Locate the cell with the specified text and output its (x, y) center coordinate. 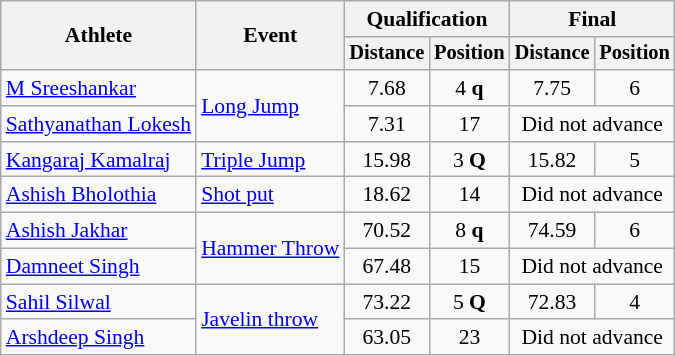
Hammer Throw (270, 248)
Athlete (98, 36)
23 (469, 338)
Event (270, 36)
Long Jump (270, 106)
Kangaraj Kamalraj (98, 160)
5 Q (469, 302)
18.62 (386, 195)
7.31 (386, 124)
Arshdeep Singh (98, 338)
Ashish Jakhar (98, 231)
Sahil Silwal (98, 302)
70.52 (386, 231)
8 q (469, 231)
Damneet Singh (98, 267)
7.68 (386, 88)
Final (592, 19)
17 (469, 124)
3 Q (469, 160)
15.98 (386, 160)
Qualification (426, 19)
72.83 (552, 302)
M Sreeshankar (98, 88)
Javelin throw (270, 320)
7.75 (552, 88)
74.59 (552, 231)
15.82 (552, 160)
63.05 (386, 338)
4 q (469, 88)
15 (469, 267)
Triple Jump (270, 160)
5 (634, 160)
14 (469, 195)
73.22 (386, 302)
4 (634, 302)
67.48 (386, 267)
Shot put (270, 195)
Sathyanathan Lokesh (98, 124)
Ashish Bholothia (98, 195)
